Find where the given text appears and provide that cell's center as [X, Y] coordinate. 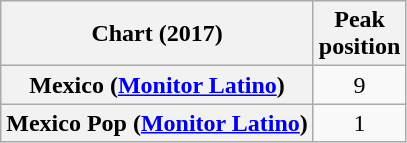
9 [359, 85]
Mexico (Monitor Latino) [158, 85]
Mexico Pop (Monitor Latino) [158, 123]
1 [359, 123]
Peakposition [359, 34]
Chart (2017) [158, 34]
